Determine the [X, Y] coordinate at the center of the cell enclosing the given text.  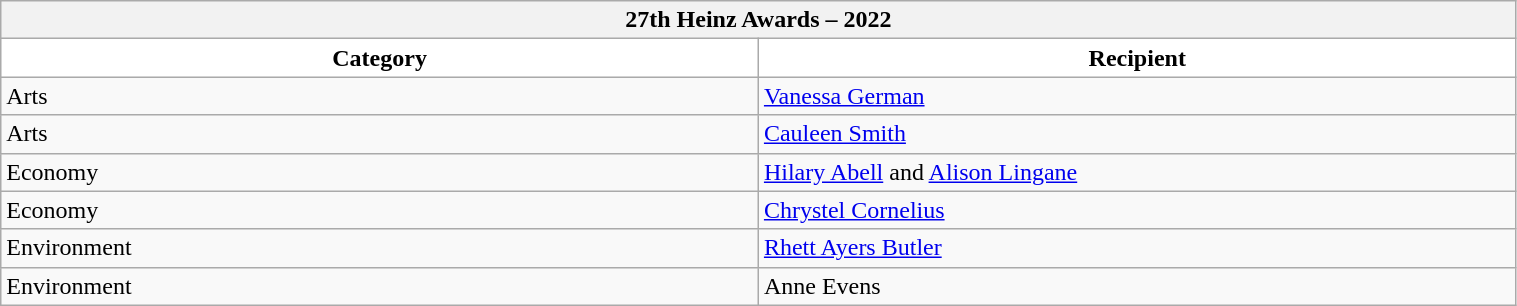
Category [380, 58]
Anne Evens [1137, 286]
27th Heinz Awards – 2022 [758, 20]
Hilary Abell and Alison Lingane [1137, 172]
Chrystel Cornelius [1137, 210]
Rhett Ayers Butler [1137, 248]
Vanessa German [1137, 96]
Recipient [1137, 58]
Cauleen Smith [1137, 134]
